Output the (x, y) coordinate of the center of the cell containing the given text.  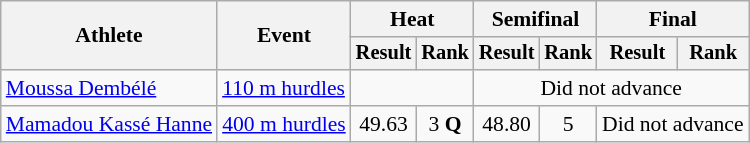
Moussa Dembélé (109, 88)
Heat (412, 19)
5 (568, 124)
Semifinal (536, 19)
48.80 (507, 124)
110 m hurdles (284, 88)
49.63 (384, 124)
Mamadou Kassé Hanne (109, 124)
Final (673, 19)
Athlete (109, 36)
3 Q (445, 124)
400 m hurdles (284, 124)
Event (284, 36)
